Find where the given text appears and provide that cell's center as (x, y) coordinate. 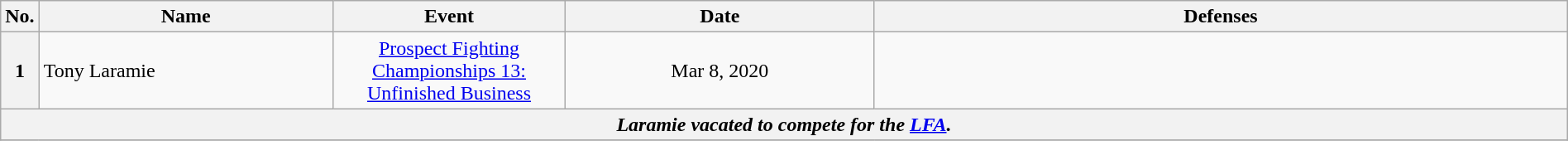
Prospect Fighting Championships 13: Unfinished Business (449, 70)
Laramie vacated to compete for the LFA. (784, 124)
1 (20, 70)
Mar 8, 2020 (719, 70)
Defenses (1221, 17)
Name (185, 17)
Event (449, 17)
Date (719, 17)
No. (20, 17)
Tony Laramie (185, 70)
